Search for the cell housing the specified text and yield its [X, Y] center coordinate. 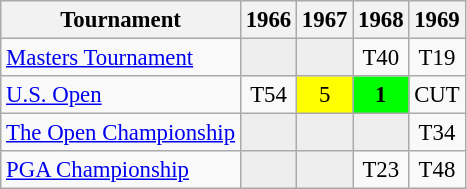
T34 [437, 133]
T40 [381, 58]
The Open Championship [121, 133]
Masters Tournament [121, 58]
T48 [437, 170]
1968 [381, 20]
CUT [437, 95]
T54 [268, 95]
Tournament [121, 20]
1969 [437, 20]
1 [381, 95]
PGA Championship [121, 170]
U.S. Open [121, 95]
T19 [437, 58]
T23 [381, 170]
5 [325, 95]
1967 [325, 20]
1966 [268, 20]
